Scan for the cell matching the given text and deliver its (X, Y) coordinate at center. 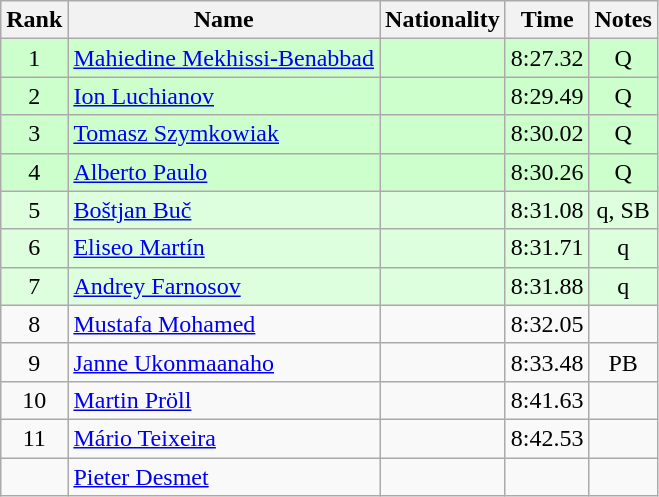
10 (34, 400)
9 (34, 362)
Name (224, 20)
8:31.88 (547, 286)
Mahiedine Mekhissi-Benabbad (224, 58)
Nationality (443, 20)
q, SB (623, 210)
1 (34, 58)
8:32.05 (547, 324)
Rank (34, 20)
8:41.63 (547, 400)
Ion Luchianov (224, 96)
8:33.48 (547, 362)
Martin Pröll (224, 400)
8:27.32 (547, 58)
4 (34, 172)
Boštjan Buč (224, 210)
11 (34, 438)
5 (34, 210)
PB (623, 362)
8:29.49 (547, 96)
Mustafa Mohamed (224, 324)
8:30.26 (547, 172)
8:30.02 (547, 134)
8:31.71 (547, 248)
6 (34, 248)
3 (34, 134)
8 (34, 324)
Mário Teixeira (224, 438)
Andrey Farnosov (224, 286)
Time (547, 20)
Tomasz Szymkowiak (224, 134)
8:31.08 (547, 210)
7 (34, 286)
Eliseo Martín (224, 248)
Alberto Paulo (224, 172)
2 (34, 96)
Notes (623, 20)
Janne Ukonmaanaho (224, 362)
Pieter Desmet (224, 477)
8:42.53 (547, 438)
